Identify which cell holds the provided text, then report its [X, Y] central coordinate. 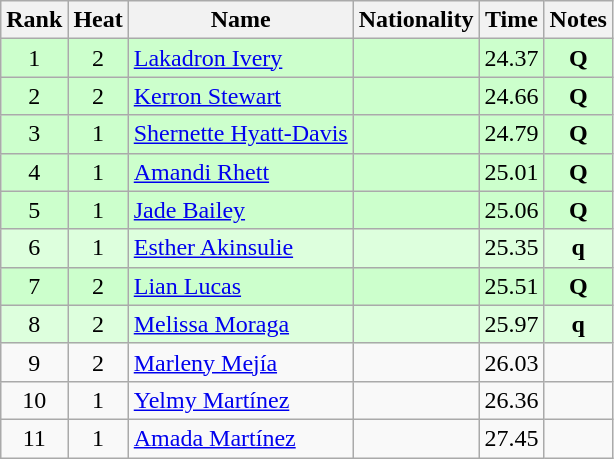
26.36 [512, 400]
24.66 [512, 96]
10 [34, 400]
Nationality [416, 20]
Amada Martínez [240, 438]
Yelmy Martínez [240, 400]
Lian Lucas [240, 286]
Time [512, 20]
9 [34, 362]
Rank [34, 20]
25.01 [512, 172]
Melissa Moraga [240, 324]
24.79 [512, 134]
11 [34, 438]
Marleny Mejía [240, 362]
25.51 [512, 286]
25.35 [512, 248]
Jade Bailey [240, 210]
Kerron Stewart [240, 96]
Name [240, 20]
26.03 [512, 362]
6 [34, 248]
3 [34, 134]
27.45 [512, 438]
25.06 [512, 210]
Notes [578, 20]
5 [34, 210]
8 [34, 324]
Heat [98, 20]
Shernette Hyatt-Davis [240, 134]
25.97 [512, 324]
Amandi Rhett [240, 172]
24.37 [512, 58]
Lakadron Ivery [240, 58]
4 [34, 172]
7 [34, 286]
Esther Akinsulie [240, 248]
